Return (X, Y) of the center of cell containing provided text 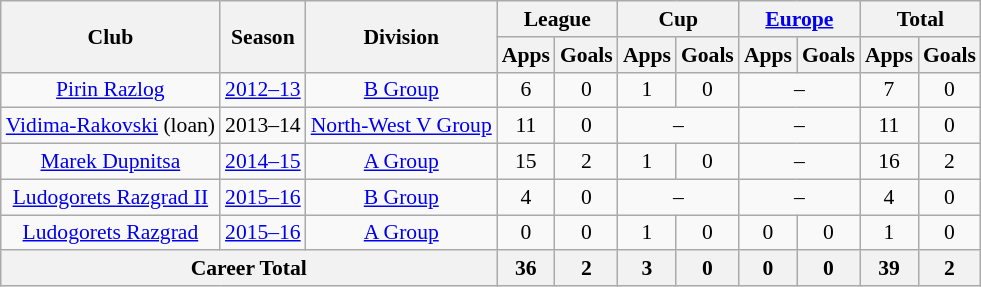
2014–15 (263, 162)
Cup (678, 19)
6 (526, 90)
16 (889, 162)
Total (920, 19)
League (558, 19)
7 (889, 90)
2013–14 (263, 126)
Marek Dupnitsa (110, 162)
Ludogorets Razgrad (110, 233)
3 (647, 269)
Ludogorets Razgrad II (110, 197)
Vidima-Rakovski (loan) (110, 126)
North-West V Group (402, 126)
Europe (800, 19)
36 (526, 269)
Career Total (249, 269)
Season (263, 36)
2012–13 (263, 90)
39 (889, 269)
Division (402, 36)
15 (526, 162)
Pirin Razlog (110, 90)
Club (110, 36)
